Identify which cell holds the provided text, then report its (x, y) central coordinate. 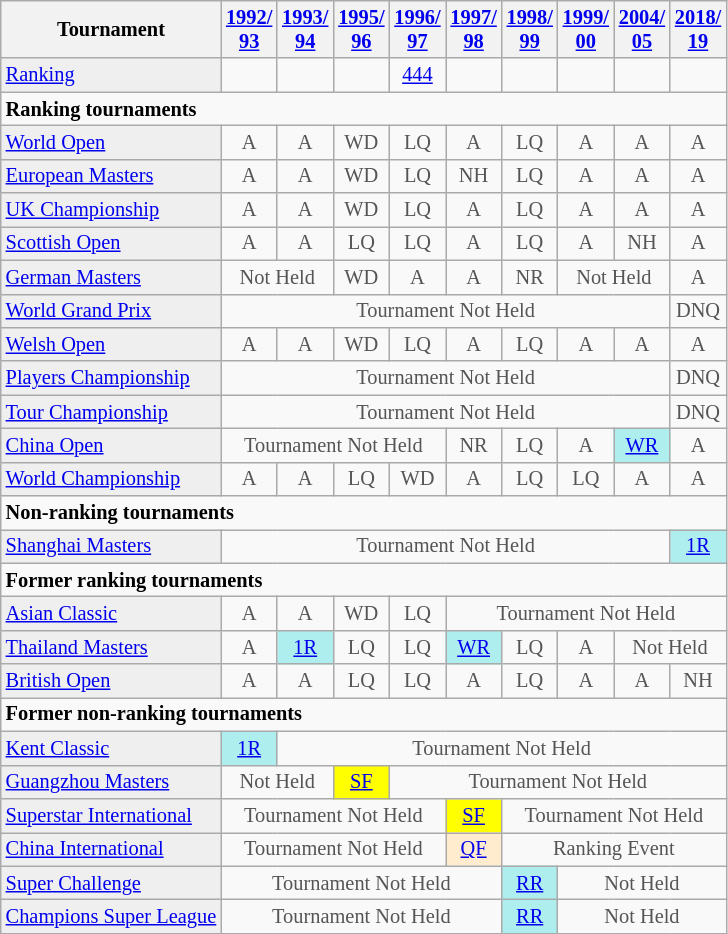
2018/19 (698, 29)
Super Challenge (111, 883)
Former non-ranking tournaments (364, 714)
444 (417, 75)
1998/99 (530, 29)
German Masters (111, 277)
Tour Championship (111, 412)
2004/05 (642, 29)
World Open (111, 142)
Guangzhou Masters (111, 782)
Former ranking tournaments (364, 580)
UK Championship (111, 210)
World Championship (111, 479)
Kent Classic (111, 748)
Champions Super League (111, 916)
World Grand Prix (111, 311)
1999/00 (586, 29)
1995/96 (361, 29)
European Masters (111, 176)
1997/98 (474, 29)
1992/93 (249, 29)
Welsh Open (111, 344)
1996/97 (417, 29)
Non-ranking tournaments (364, 513)
Ranking tournaments (364, 109)
Shanghai Masters (111, 546)
Ranking (111, 75)
Thailand Masters (111, 647)
China Open (111, 445)
1993/94 (305, 29)
Superstar International (111, 815)
Ranking Event (614, 849)
QF (474, 849)
China International (111, 849)
Asian Classic (111, 613)
Scottish Open (111, 243)
Players Championship (111, 378)
Tournament (111, 29)
British Open (111, 681)
